Detect which cell encompasses the target text, then output its [X, Y] center coordinate. 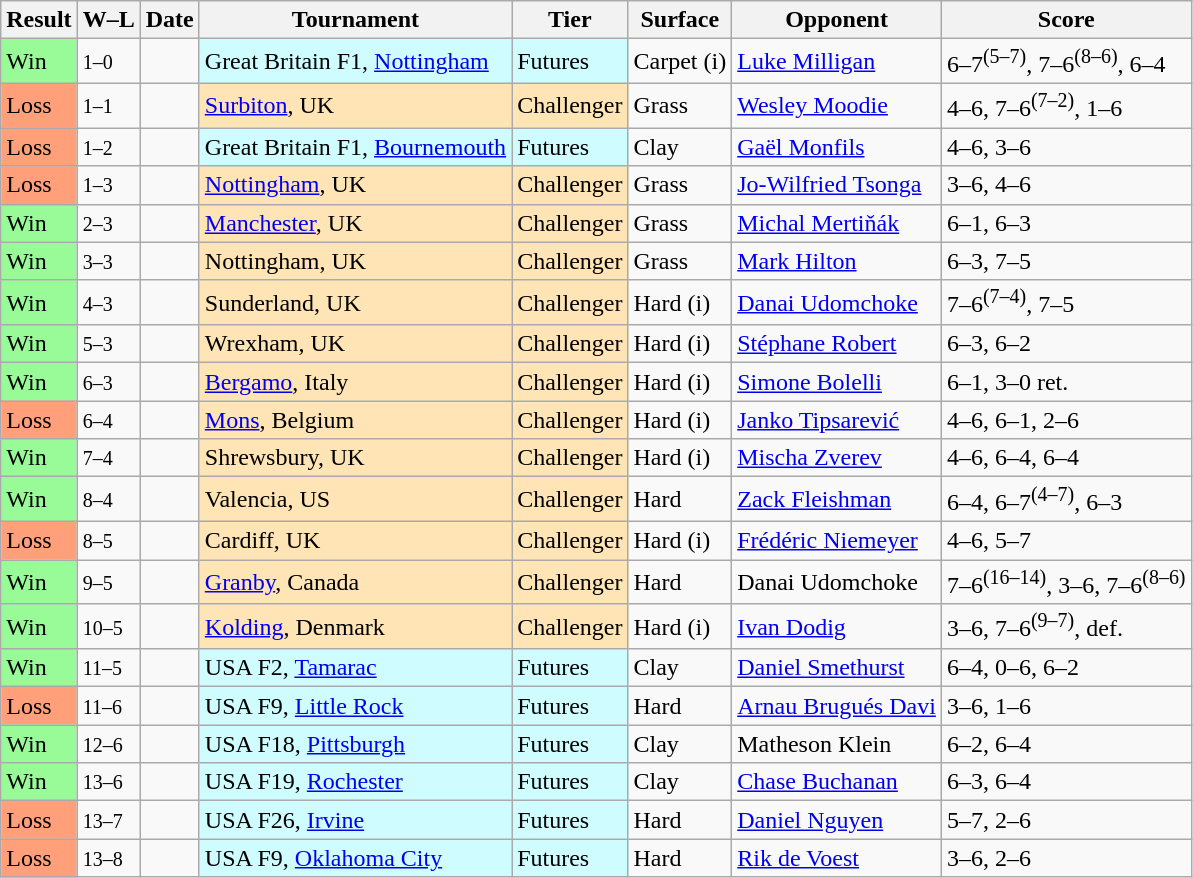
USA F18, Pittsburgh [355, 744]
Valencia, US [355, 500]
2–3 [108, 223]
6–4 [108, 420]
Rik de Voest [837, 858]
Wesley Moodie [837, 106]
1–2 [108, 147]
Date [170, 20]
5–7, 2–6 [1066, 820]
Opponent [837, 20]
Cardiff, UK [355, 541]
Simone Bolelli [837, 382]
Surface [680, 20]
Zack Fleishman [837, 500]
Janko Tipsarević [837, 420]
4–6, 6–1, 2–6 [1066, 420]
3–6, 4–6 [1066, 185]
Tier [570, 20]
11–5 [108, 668]
12–6 [108, 744]
Sunderland, UK [355, 302]
4–6, 7–6(7–2), 1–6 [1066, 106]
7–4 [108, 458]
6–3, 7–5 [1066, 261]
Daniel Smethurst [837, 668]
8–5 [108, 541]
Wrexham, UK [355, 344]
Jo-Wilfried Tsonga [837, 185]
4–3 [108, 302]
Great Britain F1, Nottingham [355, 62]
USA F2, Tamarac [355, 668]
7–6(16–14), 3–6, 7–6(8–6) [1066, 582]
Mischa Zverev [837, 458]
Result [39, 20]
11–6 [108, 706]
Mons, Belgium [355, 420]
USA F9, Little Rock [355, 706]
1–0 [108, 62]
3–3 [108, 261]
6–7(5–7), 7–6(8–6), 6–4 [1066, 62]
Bergamo, Italy [355, 382]
Matheson Klein [837, 744]
6–1, 3–0 ret. [1066, 382]
Luke Milligan [837, 62]
6–4, 6–7(4–7), 6–3 [1066, 500]
4–6, 6–4, 6–4 [1066, 458]
Granby, Canada [355, 582]
3–6, 7–6(9–7), def. [1066, 626]
Michal Mertiňák [837, 223]
9–5 [108, 582]
3–6, 1–6 [1066, 706]
Ivan Dodig [837, 626]
10–5 [108, 626]
6–1, 6–3 [1066, 223]
13–8 [108, 858]
1–1 [108, 106]
Shrewsbury, UK [355, 458]
3–6, 2–6 [1066, 858]
13–7 [108, 820]
8–4 [108, 500]
Manchester, UK [355, 223]
13–6 [108, 782]
Mark Hilton [837, 261]
6–3, 6–4 [1066, 782]
4–6, 5–7 [1066, 541]
Great Britain F1, Bournemouth [355, 147]
4–6, 3–6 [1066, 147]
5–3 [108, 344]
Score [1066, 20]
USA F26, Irvine [355, 820]
6–2, 6–4 [1066, 744]
Kolding, Denmark [355, 626]
Frédéric Niemeyer [837, 541]
Stéphane Robert [837, 344]
Daniel Nguyen [837, 820]
1–3 [108, 185]
Surbiton, UK [355, 106]
6–3 [108, 382]
Gaël Monfils [837, 147]
7–6(7–4), 7–5 [1066, 302]
W–L [108, 20]
USA F9, Oklahoma City [355, 858]
6–3, 6–2 [1066, 344]
USA F19, Rochester [355, 782]
Carpet (i) [680, 62]
Tournament [355, 20]
6–4, 0–6, 6–2 [1066, 668]
Chase Buchanan [837, 782]
Arnau Brugués Davi [837, 706]
